Return (x, y) of the center of cell containing provided text 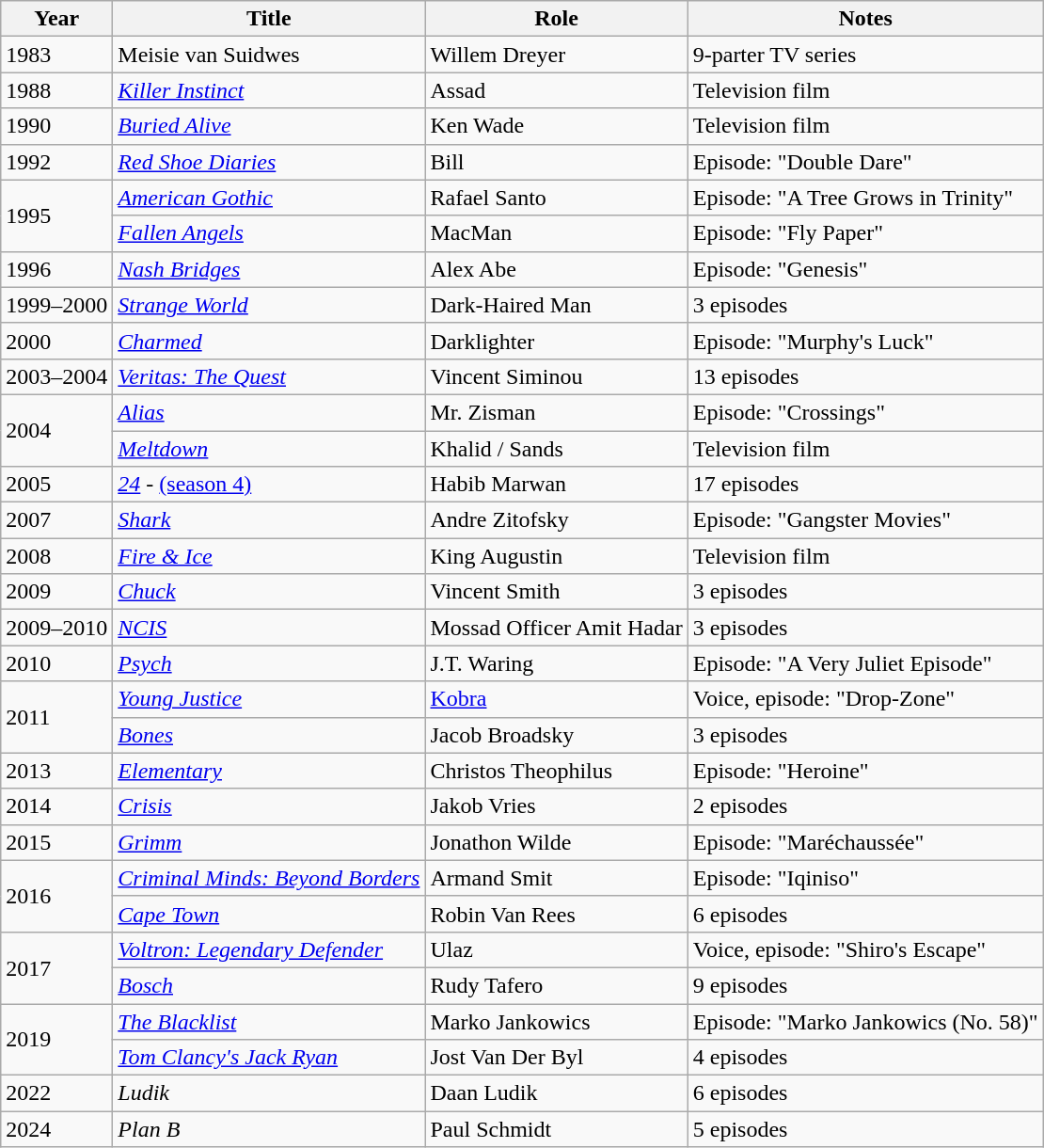
Bones (269, 735)
Episode: "Double Dare" (865, 162)
24 - (season 4) (269, 485)
Habib Marwan (557, 485)
Veritas: The Quest (269, 376)
Strange World (269, 305)
Dark-Haired Man (557, 305)
J.T. Waring (557, 663)
Bosch (269, 985)
NCIS (269, 628)
17 episodes (865, 485)
2009 (56, 592)
Jonathon Wilde (557, 842)
Red Shoe Diaries (269, 162)
2008 (56, 556)
5 episodes (865, 1129)
Rudy Tafero (557, 985)
Shark (269, 520)
Episode: "Marko Jankowics (No. 58)" (865, 1021)
1988 (56, 90)
Ken Wade (557, 126)
Fire & Ice (269, 556)
Vincent Smith (557, 592)
Marko Jankowics (557, 1021)
Jakob Vries (557, 806)
2017 (56, 967)
2016 (56, 896)
Jost Van Der Byl (557, 1058)
Killer Instinct (269, 90)
Darklighter (557, 341)
Rafael Santo (557, 198)
Young Justice (269, 699)
Khalid / Sands (557, 449)
Tom Clancy's Jack Ryan (269, 1058)
Meltdown (269, 449)
Episode: "Heroine" (865, 771)
Episode: "Murphy's Luck" (865, 341)
Mossad Officer Amit Hadar (557, 628)
4 episodes (865, 1058)
Andre Zitofsky (557, 520)
Paul Schmidt (557, 1129)
Episode: "Gangster Movies" (865, 520)
Year (56, 19)
Notes (865, 19)
9 episodes (865, 985)
Fallen Angels (269, 233)
Episode: "Fly Paper" (865, 233)
Buried Alive (269, 126)
1995 (56, 215)
2024 (56, 1129)
2014 (56, 806)
Alex Abe (557, 269)
1999–2000 (56, 305)
Episode: "Iqiniso" (865, 878)
Charmed (269, 341)
Alias (269, 412)
2 episodes (865, 806)
1990 (56, 126)
Ludik (269, 1093)
9-parter TV series (865, 55)
Crisis (269, 806)
Christos Theophilus (557, 771)
Grimm (269, 842)
Episode: "A Tree Grows in Trinity" (865, 198)
2013 (56, 771)
Kobra (557, 699)
2015 (56, 842)
King Augustin (557, 556)
Chuck (269, 592)
Voltron: Legendary Defender (269, 949)
MacMan (557, 233)
Voice, episode: "Shiro's Escape" (865, 949)
Role (557, 19)
Mr. Zisman (557, 412)
Criminal Minds: Beyond Borders (269, 878)
Psych (269, 663)
American Gothic (269, 198)
Cape Town (269, 914)
Willem Dreyer (557, 55)
Episode: "A Very Juliet Episode" (865, 663)
Meisie van Suidwes (269, 55)
Daan Ludik (557, 1093)
1992 (56, 162)
1996 (56, 269)
2019 (56, 1039)
The Blacklist (269, 1021)
2004 (56, 430)
2010 (56, 663)
Voice, episode: "Drop-Zone" (865, 699)
13 episodes (865, 376)
1983 (56, 55)
2009–2010 (56, 628)
Bill (557, 162)
Vincent Siminou (557, 376)
Ulaz (557, 949)
2011 (56, 717)
Episode: "Maréchaussée" (865, 842)
Nash Bridges (269, 269)
2000 (56, 341)
Plan B (269, 1129)
Assad (557, 90)
2022 (56, 1093)
2005 (56, 485)
Episode: "Crossings" (865, 412)
2007 (56, 520)
Armand Smit (557, 878)
Episode: "Genesis" (865, 269)
Jacob Broadsky (557, 735)
2003–2004 (56, 376)
Elementary (269, 771)
Title (269, 19)
Robin Van Rees (557, 914)
